Locate the cell with the specified text and output its [x, y] center coordinate. 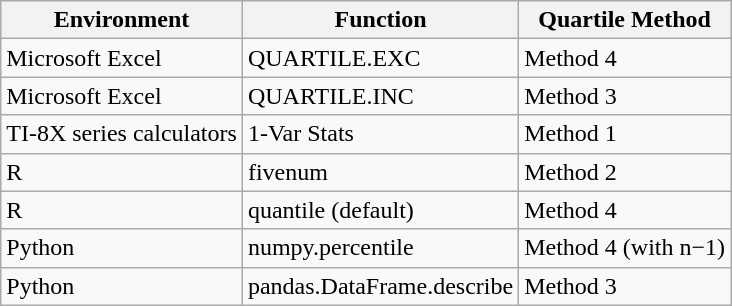
Method 2 [625, 172]
numpy.percentile [380, 248]
Environment [122, 20]
Method 4 (with n−1) [625, 248]
fivenum [380, 172]
pandas.DataFrame.describe [380, 286]
Function [380, 20]
QUARTILE.INC [380, 96]
1-Var Stats [380, 134]
quantile (default) [380, 210]
TI-8X series calculators [122, 134]
QUARTILE.EXC [380, 58]
Quartile Method [625, 20]
Method 1 [625, 134]
